Identify which cell holds the provided text, then report its (X, Y) central coordinate. 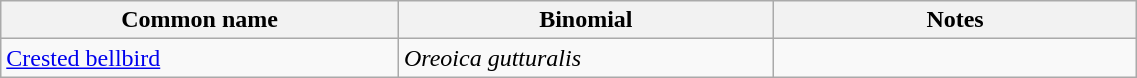
Binomial (586, 20)
Common name (200, 20)
Notes (955, 20)
Oreoica gutturalis (586, 58)
Crested bellbird (200, 58)
